Extract the (X, Y) coordinate from the center of the cell holding the provided text.  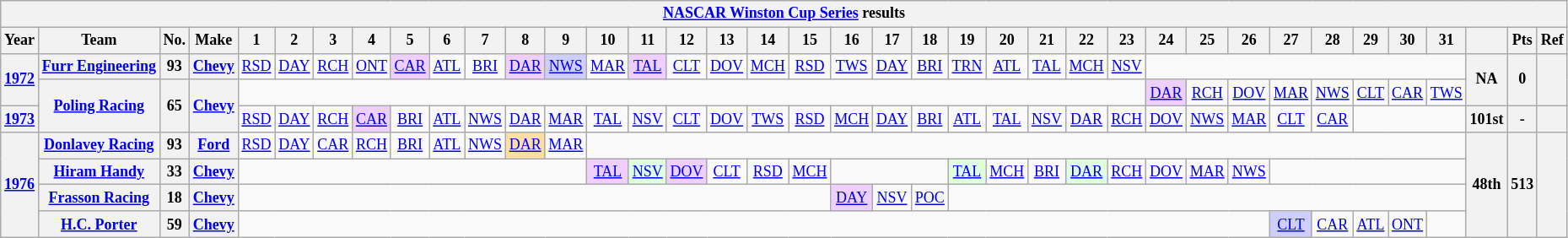
12 (687, 41)
Poling Racing (99, 105)
10 (608, 41)
4 (372, 41)
Team (99, 41)
H.C. Porter (99, 224)
25 (1207, 41)
Donlavey Racing (99, 145)
23 (1127, 41)
19 (967, 41)
Furr Engineering (99, 66)
Year (20, 41)
1976 (20, 186)
33 (174, 172)
Hiram Handy (99, 172)
6 (447, 41)
Ref (1552, 41)
31 (1446, 41)
9 (566, 41)
513 (1522, 186)
48th (1486, 186)
Pts (1522, 41)
1973 (20, 118)
28 (1333, 41)
65 (174, 105)
TRN (967, 66)
26 (1249, 41)
13 (727, 41)
15 (810, 41)
1972 (20, 79)
5 (410, 41)
3 (333, 41)
29 (1371, 41)
11 (648, 41)
7 (486, 41)
16 (852, 41)
30 (1408, 41)
27 (1291, 41)
0 (1522, 79)
59 (174, 224)
1 (256, 41)
22 (1086, 41)
20 (1007, 41)
NASCAR Winston Cup Series results (784, 14)
2 (294, 41)
- (1522, 118)
POC (930, 197)
8 (525, 41)
Ford (213, 145)
21 (1048, 41)
Make (213, 41)
14 (768, 41)
17 (892, 41)
No. (174, 41)
Frasson Racing (99, 197)
NA (1486, 79)
24 (1167, 41)
101st (1486, 118)
